Find where the given text appears and provide that cell's center as [X, Y] coordinate. 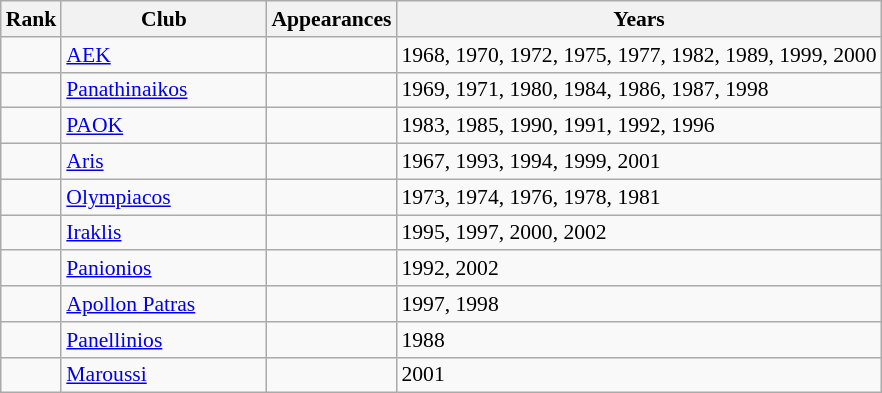
Aris [164, 162]
Iraklis [164, 233]
Apollon Patras [164, 304]
Rank [32, 19]
1997, 1998 [638, 304]
1969, 1971, 1980, 1984, 1986, 1987, 1998 [638, 90]
Appearances [331, 19]
1995, 1997, 2000, 2002 [638, 233]
Maroussi [164, 375]
1967, 1993, 1994, 1999, 2001 [638, 162]
PAOK [164, 126]
Panellinios [164, 340]
1983, 1985, 1990, 1991, 1992, 1996 [638, 126]
Club [164, 19]
1988 [638, 340]
Panionios [164, 269]
2001 [638, 375]
Panathinaikos [164, 90]
AEK [164, 55]
1968, 1970, 1972, 1975, 1977, 1982, 1989, 1999, 2000 [638, 55]
Olympiacos [164, 197]
1992, 2002 [638, 269]
1973, 1974, 1976, 1978, 1981 [638, 197]
Years [638, 19]
